Return the [x, y] coordinate for the center point of the cell that contains the specified text.  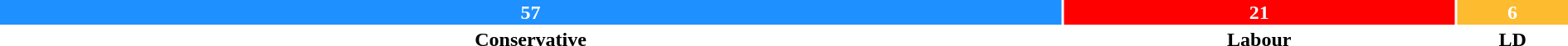
21 [1259, 12]
6 [1512, 12]
57 [531, 12]
